For the text-containing cell, return its midpoint in (X, Y) coordinate format. 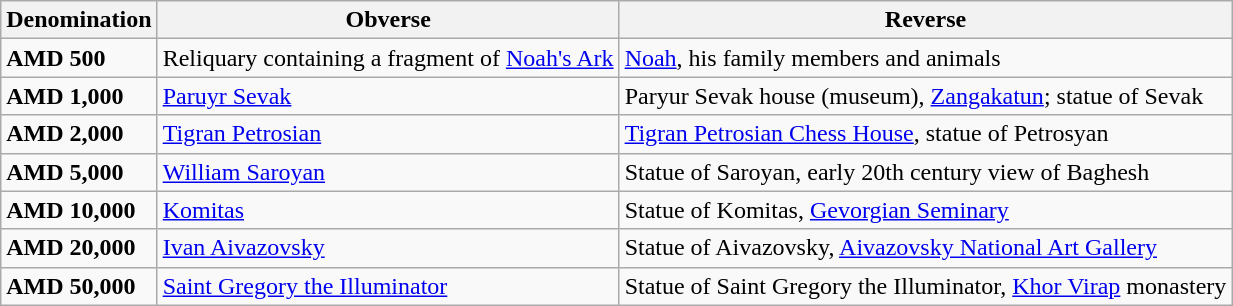
AMD 5,000 (79, 172)
Saint Gregory the Illuminator (388, 286)
Noah, his family members and animals (926, 58)
AMD 1,000 (79, 96)
Ivan Aivazovsky (388, 248)
Paryur Sevak house (museum), Zangakatun; statue of Sevak (926, 96)
Tigran Petrosian Chess House, statue of Petrosyan (926, 134)
Obverse (388, 20)
Paruyr Sevak (388, 96)
Reverse (926, 20)
Statue of Saroyan, early 20th century view of Baghesh (926, 172)
Denomination (79, 20)
AMD 20,000 (79, 248)
AMD 50,000 (79, 286)
Statue of Komitas, Gevorgian Seminary (926, 210)
Statue of Saint Gregory the Illuminator, Khor Virap monastery (926, 286)
Statue of Aivazovsky, Aivazovsky National Art Gallery (926, 248)
Reliquary containing a fragment of Noah's Ark (388, 58)
AMD 10,000 (79, 210)
AMD 500 (79, 58)
AMD 2,000 (79, 134)
Tigran Petrosian (388, 134)
William Saroyan (388, 172)
Komitas (388, 210)
